Output the [X, Y] coordinate of the center of the cell containing the given text.  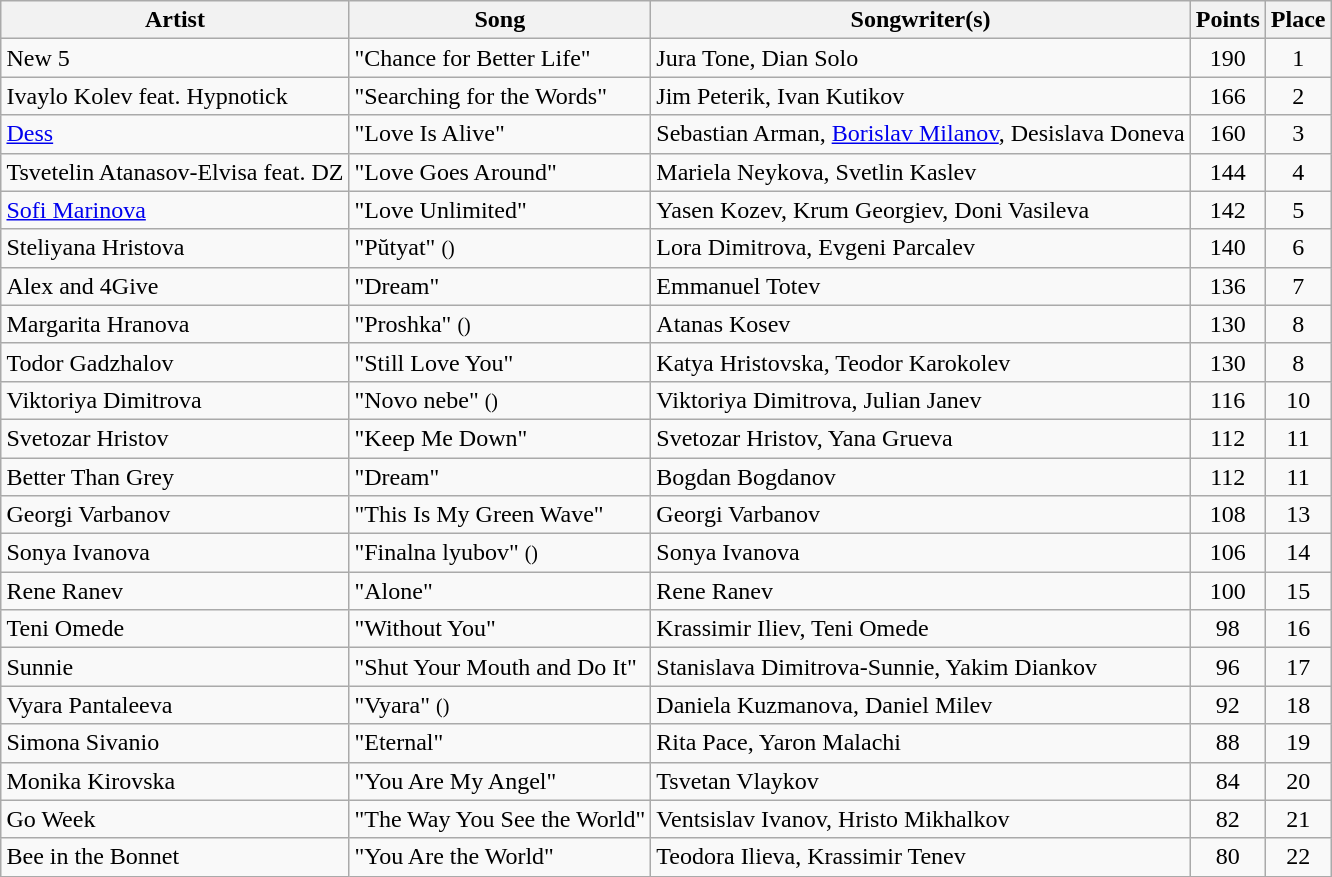
140 [1228, 248]
1 [1298, 58]
10 [1298, 400]
Bee in the Bonnet [175, 857]
144 [1228, 172]
Song [500, 20]
Krassimir Iliev, Teni Omede [920, 629]
Better Than Grey [175, 477]
15 [1298, 591]
Points [1228, 20]
"Eternal" [500, 743]
"Love Is Alive" [500, 134]
19 [1298, 743]
"Searching for the Words" [500, 96]
100 [1228, 591]
Ventsislav Ivanov, Hristo Mikhalkov [920, 819]
7 [1298, 286]
"Keep Me Down" [500, 438]
22 [1298, 857]
Monika Kirovska [175, 781]
13 [1298, 515]
"Shut Your Mouth and Do It" [500, 667]
Sebastian Arman, Borislav Milanov, Desislava Doneva [920, 134]
Rita Pace, Yaron Malachi [920, 743]
Emmanuel Totev [920, 286]
"Finalna lyubov" () [500, 553]
"Novo nebe" () [500, 400]
Jim Peterik, Ivan Kutikov [920, 96]
2 [1298, 96]
88 [1228, 743]
"Proshka" () [500, 324]
18 [1298, 705]
Steliyana Hristova [175, 248]
Bogdan Bogdanov [920, 477]
14 [1298, 553]
190 [1228, 58]
6 [1298, 248]
"Alone" [500, 591]
92 [1228, 705]
"You Are My Angel" [500, 781]
82 [1228, 819]
Vyara Pantaleeva [175, 705]
"Chance for Better Life" [500, 58]
"The Way You See the World" [500, 819]
Tsvetan Vlaykov [920, 781]
5 [1298, 210]
Daniela Kuzmanova, Daniel Milev [920, 705]
Todor Gadzhalov [175, 362]
Songwriter(s) [920, 20]
Viktoriya Dimitrova, Julian Janev [920, 400]
3 [1298, 134]
"Love Goes Around" [500, 172]
16 [1298, 629]
Artist [175, 20]
136 [1228, 286]
Teni Omede [175, 629]
Stanislava Dimitrova-Sunnie, Yakim Diankov [920, 667]
Margarita Hranova [175, 324]
160 [1228, 134]
Yasen Kozev, Krum Georgiev, Doni Vasileva [920, 210]
"This Is My Green Wave" [500, 515]
Svetozar Hristov, Yana Grueva [920, 438]
116 [1228, 400]
"Still Love You" [500, 362]
166 [1228, 96]
"Vyara" () [500, 705]
80 [1228, 857]
Ivaylo Kolev feat. Hypnotick [175, 96]
Katya Hristovska, Teodor Karokolev [920, 362]
Go Week [175, 819]
Atanas Kosev [920, 324]
Sunnie [175, 667]
142 [1228, 210]
"Pŭtyat" () [500, 248]
Mariela Neykova, Svetlin Kaslev [920, 172]
Alex and 4Give [175, 286]
Teodora Ilieva, Krassimir Tenev [920, 857]
New 5 [175, 58]
Dess [175, 134]
"Love Unlimited" [500, 210]
Viktoriya Dimitrova [175, 400]
Lora Dimitrova, Evgeni Parcalev [920, 248]
98 [1228, 629]
84 [1228, 781]
21 [1298, 819]
Sofi Marinova [175, 210]
Jura Tone, Dian Solo [920, 58]
Tsvetelin Atanasov-Elvisa feat. DZ [175, 172]
17 [1298, 667]
"You Are the World" [500, 857]
20 [1298, 781]
108 [1228, 515]
96 [1228, 667]
Svetozar Hristov [175, 438]
4 [1298, 172]
Place [1298, 20]
"Without You" [500, 629]
106 [1228, 553]
Simona Sivanio [175, 743]
